Output the (x, y) coordinate of the center of the cell containing the given text.  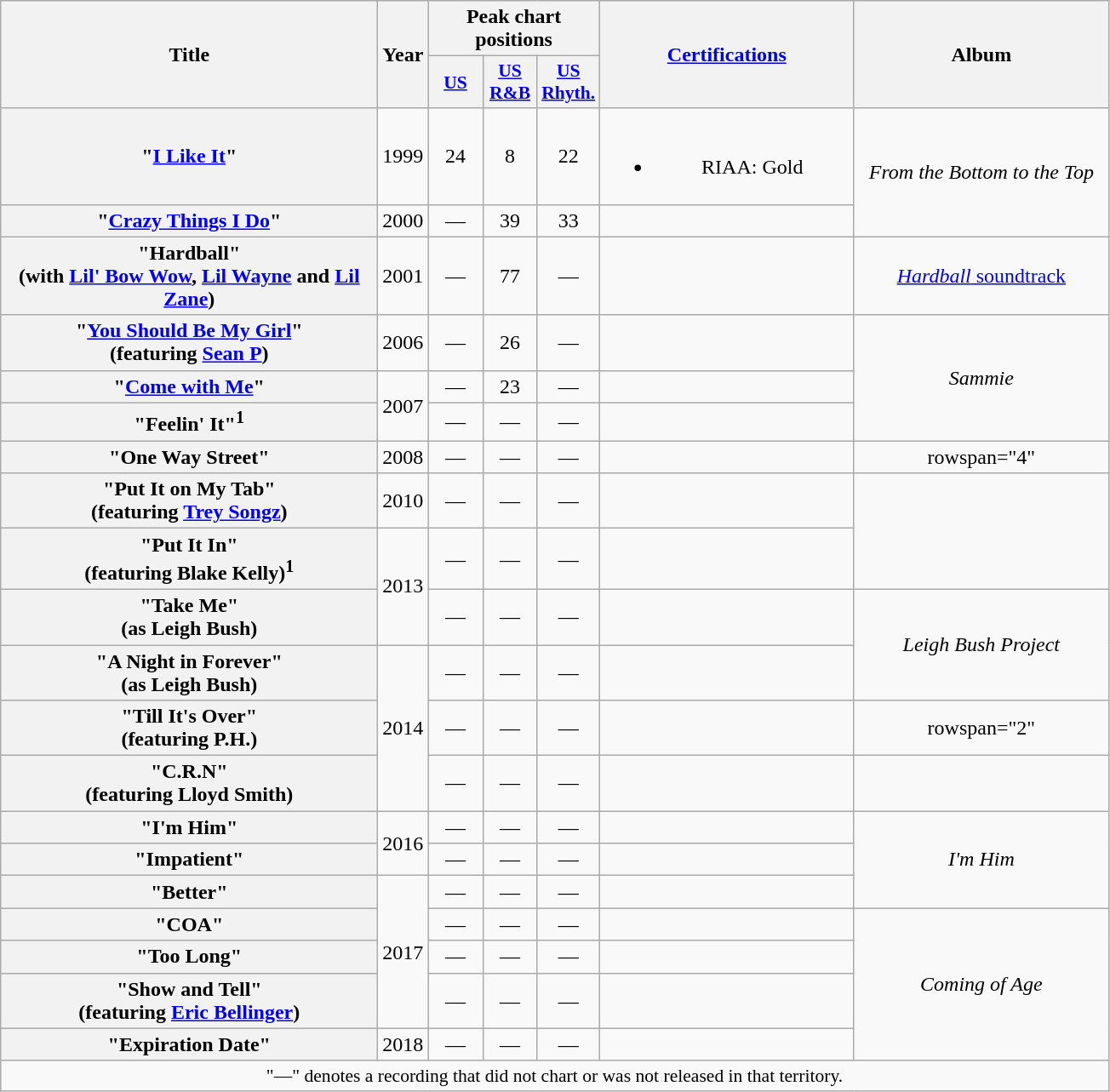
77 (510, 276)
2006 (403, 342)
USRhyth. (569, 82)
"Put It on My Tab"(featuring Trey Songz) (189, 500)
24 (455, 157)
Leigh Bush Project (981, 644)
2018 (403, 1044)
1999 (403, 157)
"—" denotes a recording that did not chart or was not released in that territory. (555, 1076)
"I Like It" (189, 157)
RIAA: Gold (727, 157)
US (455, 82)
Hardball soundtrack (981, 276)
Album (981, 54)
2017 (403, 952)
"Take Me"(as Leigh Bush) (189, 616)
Title (189, 54)
rowspan="2" (981, 729)
"Crazy Things I Do" (189, 220)
"Come with Me" (189, 386)
"Hardball"(with Lil' Bow Wow, Lil Wayne and Lil Zane) (189, 276)
Certifications (727, 54)
2013 (403, 587)
rowspan="4" (981, 457)
"COA" (189, 924)
Sammie (981, 378)
"One Way Street" (189, 457)
"Feelin' It"1 (189, 422)
2007 (403, 405)
39 (510, 220)
2016 (403, 843)
"Impatient" (189, 860)
"Till It's Over"(featuring P.H.) (189, 729)
I'm Him (981, 860)
8 (510, 157)
Peak chart positions (514, 29)
Coming of Age (981, 984)
2001 (403, 276)
2000 (403, 220)
"Too Long" (189, 957)
2008 (403, 457)
"You Should Be My Girl"(featuring Sean P) (189, 342)
33 (569, 220)
"Expiration Date" (189, 1044)
"Show and Tell"(featuring Eric Bellinger) (189, 1001)
23 (510, 386)
"Put It In"(featuring Blake Kelly)1 (189, 559)
"A Night in Forever"(as Leigh Bush) (189, 672)
2014 (403, 729)
"Better" (189, 892)
26 (510, 342)
22 (569, 157)
"I'm Him" (189, 827)
"C.R.N"(featuring Lloyd Smith) (189, 783)
2010 (403, 500)
USR&B (510, 82)
From the Bottom to the Top (981, 172)
Year (403, 54)
